Pinpoint the cell where the given text exists, returning its [x, y] midpoint coordinate. 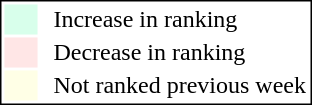
Not ranked previous week [180, 85]
Increase in ranking [180, 19]
Decrease in ranking [180, 53]
